Provide the (x, y) coordinate of the cell's center where the given text is located.  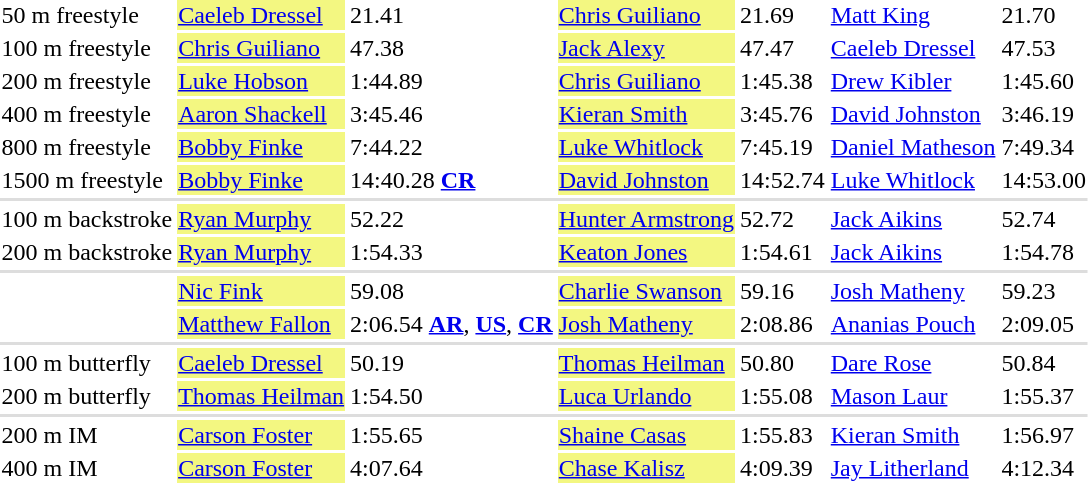
2:09.05 (1044, 324)
1:55.83 (783, 435)
1:54.61 (783, 252)
Drew Kibler (913, 81)
Hunter Armstrong (646, 219)
4:07.64 (452, 468)
3:46.19 (1044, 114)
Chase Kalisz (646, 468)
59.08 (452, 291)
1:55.65 (452, 435)
Luke Hobson (262, 81)
7:44.22 (452, 147)
52.22 (452, 219)
Dare Rose (913, 363)
59.23 (1044, 291)
3:45.76 (783, 114)
Shaine Casas (646, 435)
50.84 (1044, 363)
400 m IM (87, 468)
Luca Urlando (646, 396)
4:09.39 (783, 468)
100 m freestyle (87, 48)
Jay Litherland (913, 468)
14:40.28 CR (452, 180)
1:56.97 (1044, 435)
4:12.34 (1044, 468)
47.53 (1044, 48)
200 m backstroke (87, 252)
800 m freestyle (87, 147)
50 m freestyle (87, 15)
1:54.50 (452, 396)
100 m backstroke (87, 219)
1:44.89 (452, 81)
Ananias Pouch (913, 324)
1:55.08 (783, 396)
Keaton Jones (646, 252)
52.72 (783, 219)
Aaron Shackell (262, 114)
Daniel Matheson (913, 147)
7:49.34 (1044, 147)
21.69 (783, 15)
Matthew Fallon (262, 324)
14:53.00 (1044, 180)
21.70 (1044, 15)
1:54.33 (452, 252)
47.38 (452, 48)
400 m freestyle (87, 114)
47.47 (783, 48)
21.41 (452, 15)
200 m IM (87, 435)
1:55.37 (1044, 396)
1:45.38 (783, 81)
52.74 (1044, 219)
Jack Alexy (646, 48)
Nic Fink (262, 291)
1500 m freestyle (87, 180)
50.80 (783, 363)
200 m freestyle (87, 81)
14:52.74 (783, 180)
3:45.46 (452, 114)
59.16 (783, 291)
Mason Laur (913, 396)
7:45.19 (783, 147)
2:06.54 AR, US, CR (452, 324)
2:08.86 (783, 324)
Charlie Swanson (646, 291)
100 m butterfly (87, 363)
50.19 (452, 363)
1:45.60 (1044, 81)
Matt King (913, 15)
1:54.78 (1044, 252)
200 m butterfly (87, 396)
